From the cell containing the given text, extract its center point as [X, Y] coordinate. 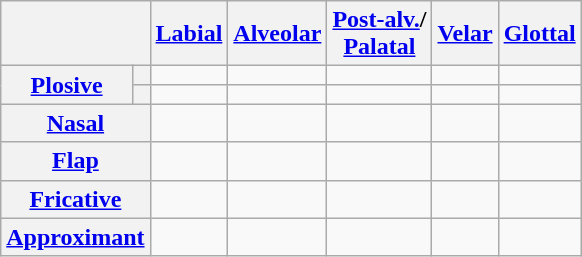
Post-alv./Palatal [380, 34]
Labial [189, 34]
Nasal [76, 123]
Velar [465, 34]
Approximant [76, 237]
Plosive [67, 85]
Alveolar [278, 34]
Glottal [540, 34]
Fricative [76, 199]
Flap [76, 161]
